Scan for the cell matching the given text and deliver its [x, y] coordinate at center. 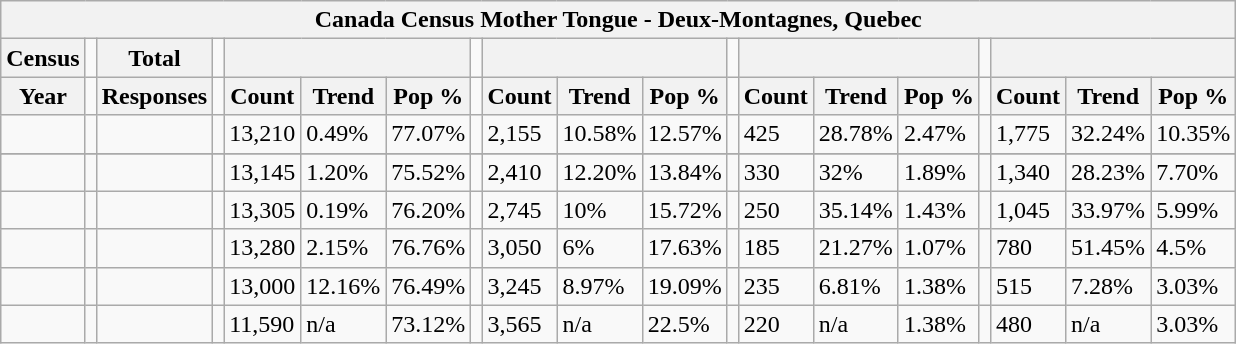
5.99% [1194, 210]
10% [600, 210]
1,045 [1028, 210]
Census [43, 58]
1.20% [344, 172]
11,590 [262, 324]
33.97% [1108, 210]
6% [600, 248]
32.24% [1108, 134]
220 [776, 324]
6.81% [856, 286]
7.70% [1194, 172]
76.76% [428, 248]
76.20% [428, 210]
15.72% [684, 210]
1.43% [938, 210]
780 [1028, 248]
12.16% [344, 286]
1,775 [1028, 134]
235 [776, 286]
425 [776, 134]
515 [1028, 286]
4.5% [1194, 248]
8.97% [600, 286]
32% [856, 172]
3,050 [520, 248]
3,565 [520, 324]
1,340 [1028, 172]
13.84% [684, 172]
Responses [154, 96]
17.63% [684, 248]
1.89% [938, 172]
185 [776, 248]
28.23% [1108, 172]
12.57% [684, 134]
250 [776, 210]
2,745 [520, 210]
Year [43, 96]
75.52% [428, 172]
2.15% [344, 248]
2.47% [938, 134]
10.58% [600, 134]
13,000 [262, 286]
13,145 [262, 172]
76.49% [428, 286]
0.49% [344, 134]
330 [776, 172]
21.27% [856, 248]
7.28% [1108, 286]
2,155 [520, 134]
19.09% [684, 286]
35.14% [856, 210]
1.07% [938, 248]
13,305 [262, 210]
12.20% [600, 172]
22.5% [684, 324]
28.78% [856, 134]
Total [154, 58]
10.35% [1194, 134]
77.07% [428, 134]
13,280 [262, 248]
Canada Census Mother Tongue - Deux-Montagnes, Quebec [618, 20]
480 [1028, 324]
3,245 [520, 286]
73.12% [428, 324]
0.19% [344, 210]
13,210 [262, 134]
2,410 [520, 172]
51.45% [1108, 248]
